Extract the (X, Y) coordinate from the center of the cell holding the provided text.  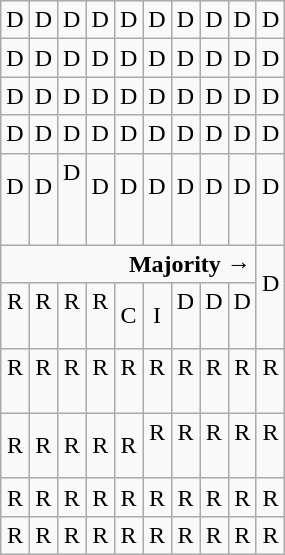
C (128, 316)
Majority → (129, 264)
I (157, 316)
